Scan for the cell matching the given text and deliver its [X, Y] coordinate at center. 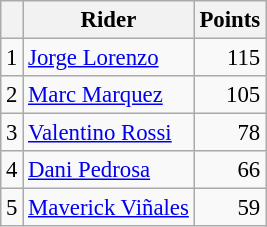
Jorge Lorenzo [108, 58]
Points [230, 20]
Dani Pedrosa [108, 170]
2 [12, 95]
105 [230, 95]
Valentino Rossi [108, 133]
5 [12, 208]
66 [230, 170]
Marc Marquez [108, 95]
Maverick Viñales [108, 208]
Rider [108, 20]
59 [230, 208]
4 [12, 170]
3 [12, 133]
1 [12, 58]
115 [230, 58]
78 [230, 133]
